Locate the cell with the specified text and output its (X, Y) center coordinate. 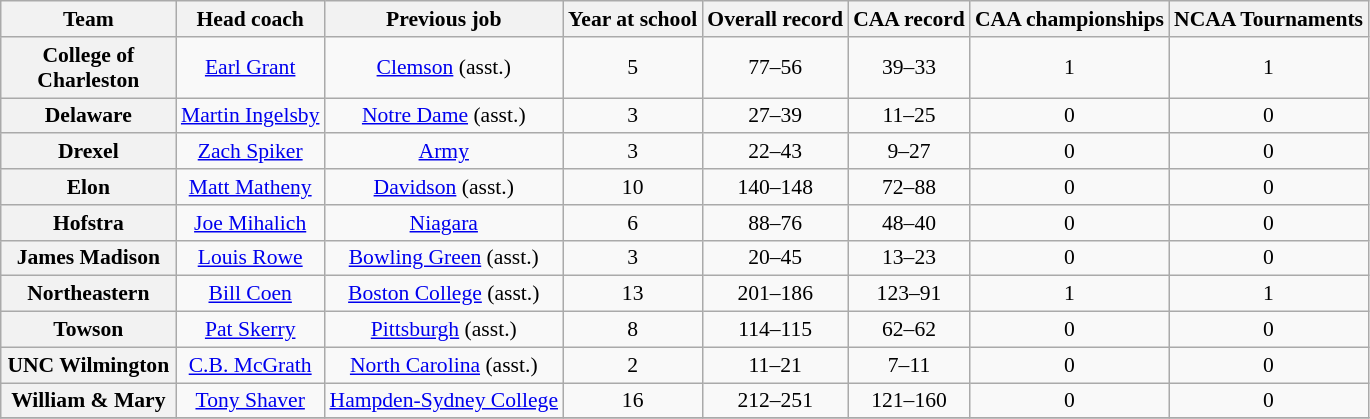
College of Charleston (88, 68)
212–251 (775, 401)
Elon (88, 187)
Joe Mihalich (250, 223)
6 (632, 223)
Louis Rowe (250, 258)
13–23 (909, 258)
Martin Ingelsby (250, 116)
27–39 (775, 116)
Hampden-Sydney College (444, 401)
11–21 (775, 365)
Drexel (88, 152)
Matt Matheny (250, 187)
88–76 (775, 223)
Pat Skerry (250, 330)
7–11 (909, 365)
72–88 (909, 187)
James Madison (88, 258)
Niagara (444, 223)
William & Mary (88, 401)
Team (88, 19)
22–43 (775, 152)
Notre Dame (asst.) (444, 116)
North Carolina (asst.) (444, 365)
NCAA Tournaments (1268, 19)
Previous job (444, 19)
Northeastern (88, 294)
20–45 (775, 258)
Towson (88, 330)
Year at school (632, 19)
8 (632, 330)
Overall record (775, 19)
62–62 (909, 330)
CAA record (909, 19)
11–25 (909, 116)
CAA championships (1070, 19)
Zach Spiker (250, 152)
Bill Coen (250, 294)
Pittsburgh (asst.) (444, 330)
Tony Shaver (250, 401)
Army (444, 152)
Hofstra (88, 223)
2 (632, 365)
5 (632, 68)
39–33 (909, 68)
123–91 (909, 294)
10 (632, 187)
Davidson (asst.) (444, 187)
114–115 (775, 330)
48–40 (909, 223)
9–27 (909, 152)
Delaware (88, 116)
C.B. McGrath (250, 365)
201–186 (775, 294)
UNC Wilmington (88, 365)
Clemson (asst.) (444, 68)
Earl Grant (250, 68)
77–56 (775, 68)
Bowling Green (asst.) (444, 258)
16 (632, 401)
Boston College (asst.) (444, 294)
140–148 (775, 187)
Head coach (250, 19)
121–160 (909, 401)
13 (632, 294)
